Return the (x, y) coordinate for the center point of the cell that contains the specified text.  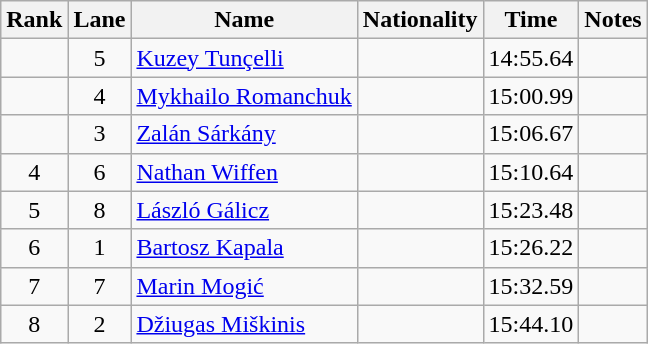
Mykhailo Romanchuk (244, 96)
Zalán Sárkány (244, 134)
Lane (100, 20)
15:10.64 (531, 172)
Notes (613, 20)
15:23.48 (531, 210)
15:00.99 (531, 96)
Nationality (420, 20)
Bartosz Kapala (244, 248)
Džiugas Miškinis (244, 324)
15:26.22 (531, 248)
15:44.10 (531, 324)
Rank (34, 20)
Kuzey Tunçelli (244, 58)
Nathan Wiffen (244, 172)
Marin Mogić (244, 286)
László Gálicz (244, 210)
1 (100, 248)
3 (100, 134)
15:06.67 (531, 134)
Name (244, 20)
Time (531, 20)
14:55.64 (531, 58)
15:32.59 (531, 286)
2 (100, 324)
